Provide the (x, y) coordinate of the cell's center where the given text is located.  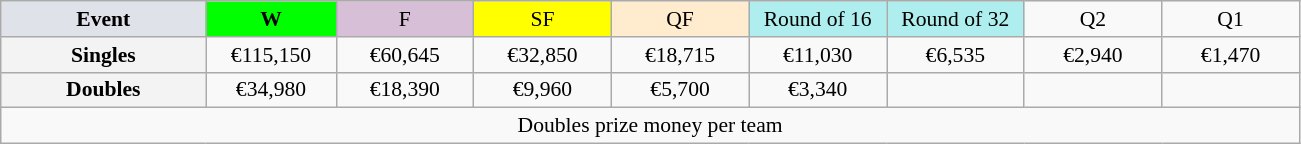
€9,960 (543, 90)
€3,340 (818, 90)
€115,150 (271, 55)
Round of 32 (955, 19)
QF (680, 19)
€34,980 (271, 90)
Round of 16 (818, 19)
W (271, 19)
€6,535 (955, 55)
€60,645 (405, 55)
€11,030 (818, 55)
F (405, 19)
SF (543, 19)
Doubles prize money per team (650, 126)
€32,850 (543, 55)
€2,940 (1093, 55)
€18,390 (405, 90)
Q1 (1231, 19)
Q2 (1093, 19)
€1,470 (1231, 55)
Doubles (104, 90)
€5,700 (680, 90)
Event (104, 19)
€18,715 (680, 55)
Singles (104, 55)
